Output the [X, Y] coordinate of the center of the cell containing the given text.  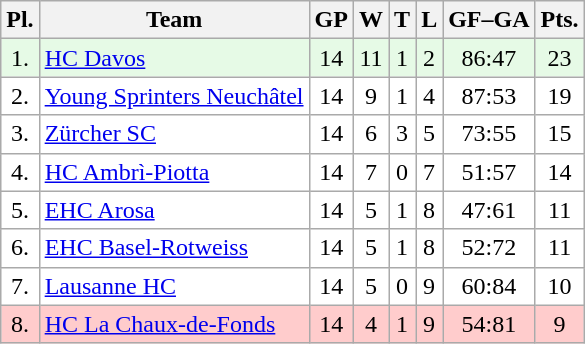
3. [20, 134]
4. [20, 172]
EHC Arosa [174, 210]
Team [174, 20]
L [430, 20]
EHC Basel-Rotweiss [174, 248]
Young Sprinters Neuchâtel [174, 96]
Pts. [560, 20]
W [370, 20]
2 [430, 58]
Zürcher SC [174, 134]
23 [560, 58]
2. [20, 96]
5. [20, 210]
60:84 [489, 286]
Lausanne HC [174, 286]
6. [20, 248]
87:53 [489, 96]
3 [402, 134]
HC Ambrì-Piotta [174, 172]
T [402, 20]
8. [20, 324]
54:81 [489, 324]
15 [560, 134]
6 [370, 134]
19 [560, 96]
52:72 [489, 248]
51:57 [489, 172]
86:47 [489, 58]
47:61 [489, 210]
10 [560, 286]
HC Davos [174, 58]
7. [20, 286]
1. [20, 58]
Pl. [20, 20]
73:55 [489, 134]
HC La Chaux-de-Fonds [174, 324]
GF–GA [489, 20]
GP [331, 20]
